Locate the cell with the specified text and output its (X, Y) center coordinate. 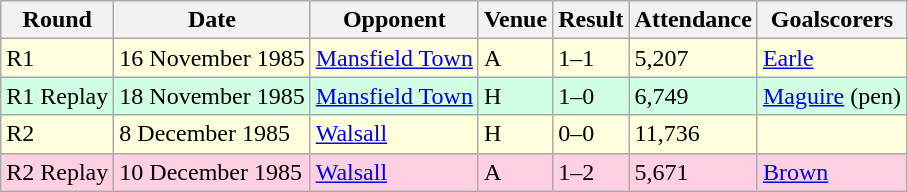
Round (58, 20)
Goalscorers (832, 20)
6,749 (693, 96)
R1 (58, 58)
1–0 (591, 96)
18 November 1985 (212, 96)
R1 Replay (58, 96)
16 November 1985 (212, 58)
Result (591, 20)
Maguire (pen) (832, 96)
1–2 (591, 172)
10 December 1985 (212, 172)
R2 Replay (58, 172)
Opponent (394, 20)
0–0 (591, 134)
Brown (832, 172)
Attendance (693, 20)
5,671 (693, 172)
Earle (832, 58)
Date (212, 20)
1–1 (591, 58)
5,207 (693, 58)
8 December 1985 (212, 134)
R2 (58, 134)
11,736 (693, 134)
Venue (515, 20)
